Capture the cell that displays the provided text and extract its [X, Y] central coordinate. 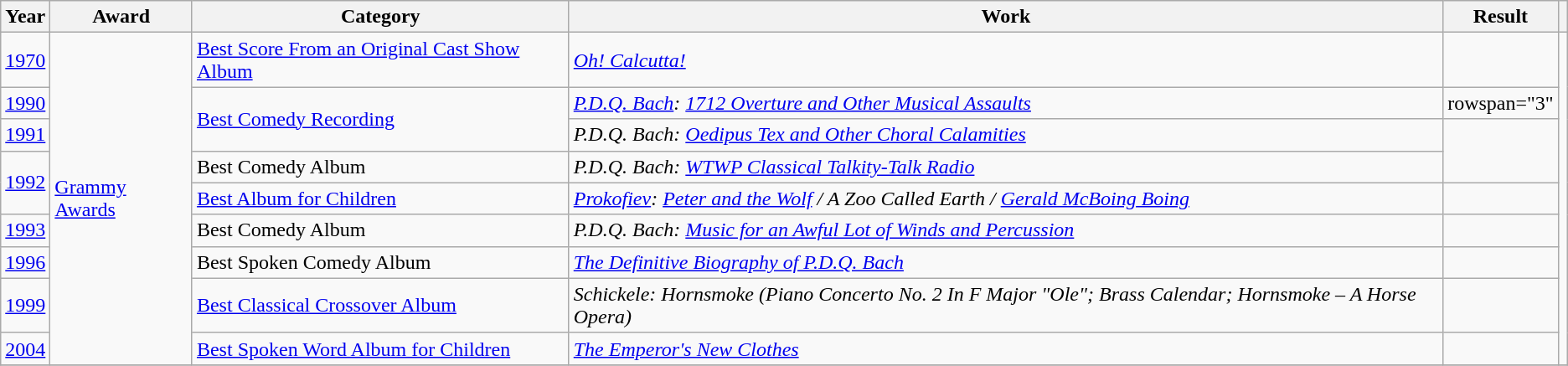
Grammy Awards [121, 199]
Best Spoken Comedy Album [380, 262]
P.D.Q. Bach: WTWP Classical Talkity-Talk Radio [1005, 167]
Work [1005, 17]
Best Album for Children [380, 198]
Best Score From an Original Cast Show Album [380, 60]
P.D.Q. Bach: Oedipus Tex and Other Choral Calamities [1005, 135]
1991 [25, 135]
rowspan="3" [1501, 103]
Best Classical Crossover Album [380, 305]
1970 [25, 60]
Year [25, 17]
The Definitive Biography of P.D.Q. Bach [1005, 262]
Result [1501, 17]
1993 [25, 230]
Oh! Calcutta! [1005, 60]
1992 [25, 183]
The Emperor's New Clothes [1005, 348]
P.D.Q. Bach: 1712 Overture and Other Musical Assaults [1005, 103]
Best Spoken Word Album for Children [380, 348]
Category [380, 17]
1999 [25, 305]
P.D.Q. Bach: Music for an Awful Lot of Winds and Percussion [1005, 230]
Award [121, 17]
Schickele: Hornsmoke (Piano Concerto No. 2 In F Major "Ole"; Brass Calendar; Hornsmoke – A Horse Opera) [1005, 305]
Best Comedy Recording [380, 119]
2004 [25, 348]
1996 [25, 262]
Prokofiev: Peter and the Wolf / A Zoo Called Earth / Gerald McBoing Boing [1005, 198]
1990 [25, 103]
